Detect which cell encompasses the target text, then output its (x, y) center coordinate. 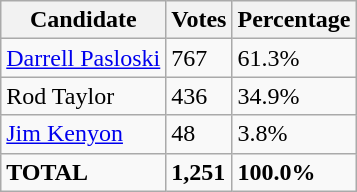
Candidate (84, 20)
1,251 (199, 172)
3.8% (294, 134)
Rod Taylor (84, 96)
34.9% (294, 96)
436 (199, 96)
Darrell Pasloski (84, 58)
Percentage (294, 20)
TOTAL (84, 172)
100.0% (294, 172)
Votes (199, 20)
767 (199, 58)
48 (199, 134)
61.3% (294, 58)
Jim Kenyon (84, 134)
